For the text-containing cell, return its midpoint in (X, Y) coordinate format. 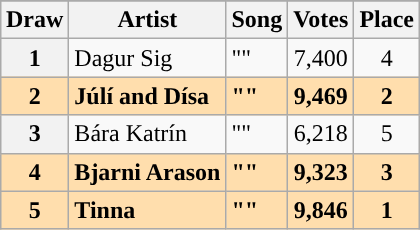
Song (257, 20)
Artist (148, 20)
Bjarni Arason (148, 172)
Bára Katrín (148, 134)
6,218 (321, 134)
9,846 (321, 210)
9,323 (321, 172)
7,400 (321, 58)
Dagur Sig (148, 58)
Tinna (148, 210)
Place (387, 20)
Draw (34, 20)
Júlí and Dísa (148, 96)
Votes (321, 20)
9,469 (321, 96)
